Return [X, Y] of the center of cell containing provided text 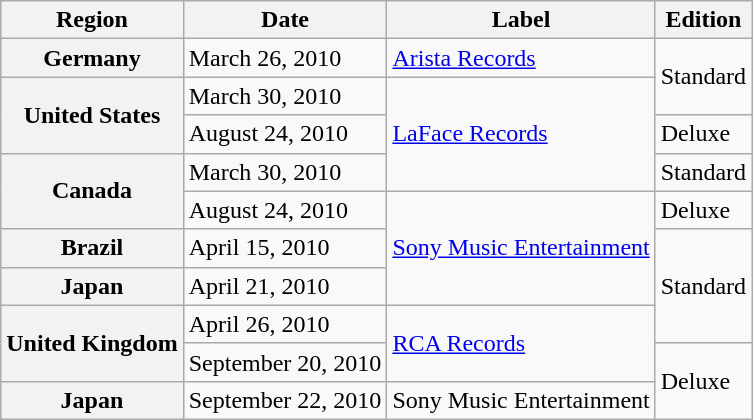
March 26, 2010 [285, 58]
Date [285, 20]
Germany [92, 58]
Label [521, 20]
April 26, 2010 [285, 324]
April 15, 2010 [285, 248]
United States [92, 115]
September 22, 2010 [285, 400]
Arista Records [521, 58]
September 20, 2010 [285, 362]
Canada [92, 191]
LaFace Records [521, 134]
RCA Records [521, 343]
United Kingdom [92, 343]
April 21, 2010 [285, 286]
Brazil [92, 248]
Edition [703, 20]
Region [92, 20]
